Search for the cell housing the specified text and yield its (X, Y) center coordinate. 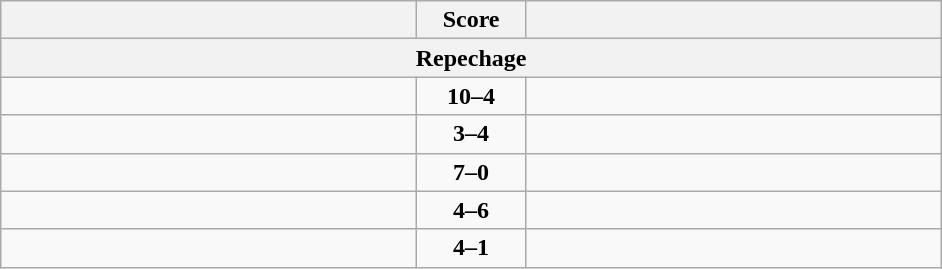
3–4 (472, 134)
4–1 (472, 248)
7–0 (472, 172)
10–4 (472, 96)
Repechage (472, 58)
Score (472, 20)
4–6 (472, 210)
